Identify which cell holds the provided text, then report its (X, Y) central coordinate. 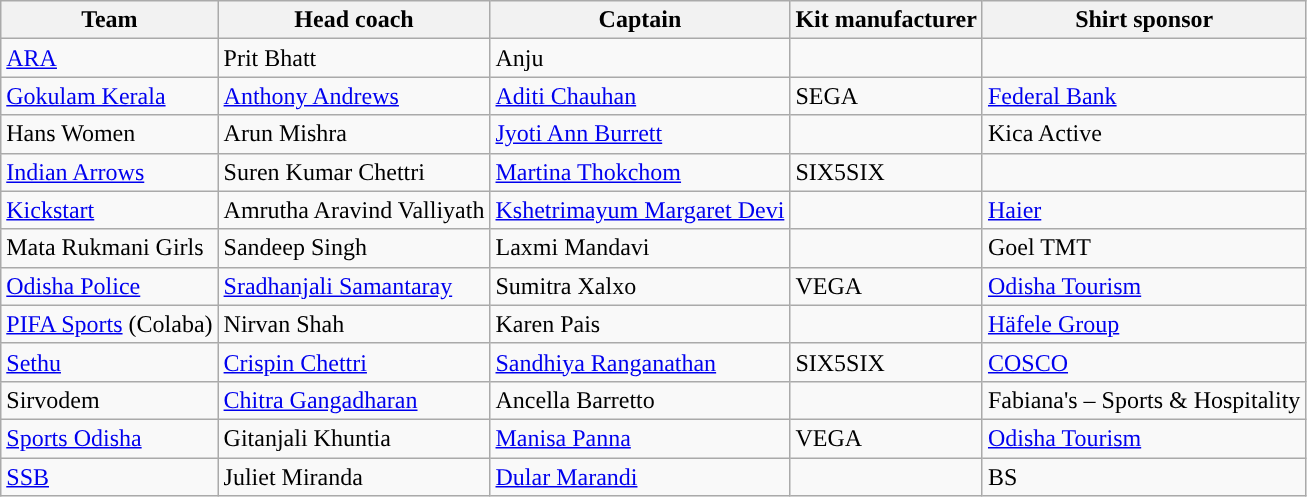
Laxmi Mandavi (640, 248)
Dular Marandi (640, 477)
Arun Mishra (354, 134)
Kica Active (1144, 134)
Jyoti Ann Burrett (640, 134)
Anju (640, 58)
Sradhanjali Samantaray (354, 286)
Häfele Group (1144, 324)
Prit Bhatt (354, 58)
Sumitra Xalxo (640, 286)
Ancella Barretto (640, 400)
Sirvodem (110, 400)
Head coach (354, 20)
Fabiana's – Sports & Hospitality (1144, 400)
Anthony Andrews (354, 96)
Hans Women (110, 134)
Sandeep Singh (354, 248)
Haier (1144, 210)
Martina Thokchom (640, 172)
Kshetrimayum Margaret Devi (640, 210)
Kickstart (110, 210)
Sports Odisha (110, 438)
SEGA (886, 96)
SSB (110, 477)
Karen Pais (640, 324)
Suren Kumar Chettri (354, 172)
Goel TMT (1144, 248)
COSCO (1144, 362)
Federal Bank (1144, 96)
Nirvan Shah (354, 324)
PIFA Sports (Colaba) (110, 324)
Amrutha Aravind Valliyath (354, 210)
Sandhiya Ranganathan (640, 362)
BS (1144, 477)
Mata Rukmani Girls (110, 248)
Gokulam Kerala (110, 96)
Odisha Police (110, 286)
Manisa Panna (640, 438)
Kit manufacturer (886, 20)
Aditi Chauhan (640, 96)
Juliet Miranda (354, 477)
Shirt sponsor (1144, 20)
Captain (640, 20)
Chitra Gangadharan (354, 400)
ARA (110, 58)
Crispin Chettri (354, 362)
Gitanjali Khuntia (354, 438)
Team (110, 20)
Sethu (110, 362)
Indian Arrows (110, 172)
